For the text-containing cell, return its midpoint in [X, Y] coordinate format. 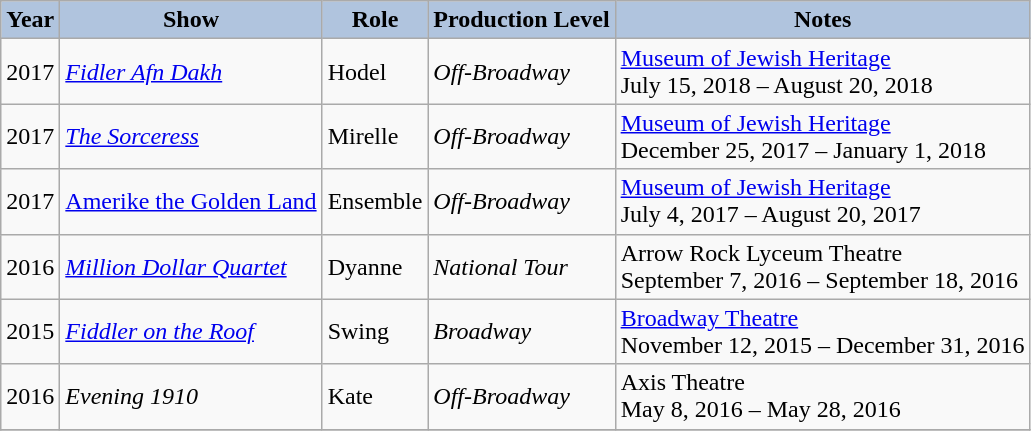
Arrow Rock Lyceum Theatre September 7, 2016 – September 18, 2016 [822, 266]
Ensemble [375, 202]
Axis Theatre May 8, 2016 – May 28, 2016 [822, 396]
Museum of Jewish HeritageDecember 25, 2017 – January 1, 2018 [822, 136]
Fiddler on the Roof [191, 332]
Museum of Jewish HeritageJuly 15, 2018 – August 20, 2018 [822, 72]
Evening 1910 [191, 396]
Broadway Theatre November 12, 2015 – December 31, 2016 [822, 332]
Year [30, 20]
Hodel [375, 72]
The Sorceress [191, 136]
Role [375, 20]
2015 [30, 332]
Museum of Jewish HeritageJuly 4, 2017 – August 20, 2017 [822, 202]
Broadway [522, 332]
Fidler Afn Dakh [191, 72]
Swing [375, 332]
National Tour [522, 266]
Show [191, 20]
Kate [375, 396]
Amerike the Golden Land [191, 202]
Million Dollar Quartet [191, 266]
Dyanne [375, 266]
Notes [822, 20]
Mirelle [375, 136]
Production Level [522, 20]
